Return the (x, y) coordinate for the center point of the cell that contains the specified text.  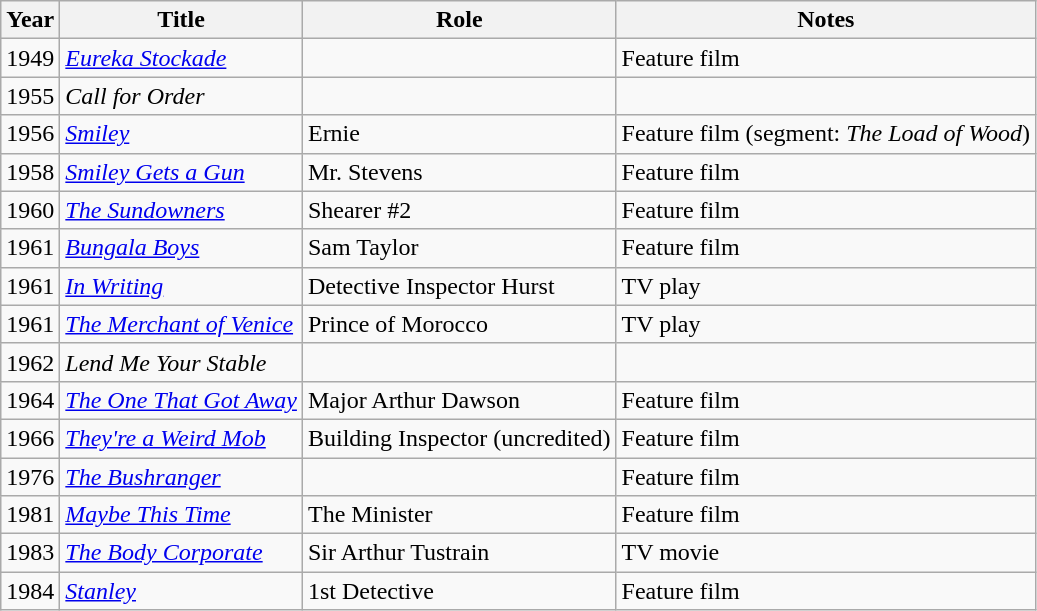
Building Inspector (uncredited) (459, 438)
1984 (30, 591)
The Bushranger (182, 477)
1960 (30, 210)
Notes (826, 20)
TV movie (826, 553)
Maybe This Time (182, 515)
Ernie (459, 134)
The Merchant of Venice (182, 324)
1976 (30, 477)
Smiley (182, 134)
Role (459, 20)
Stanley (182, 591)
1983 (30, 553)
Smiley Gets a Gun (182, 172)
Detective Inspector Hurst (459, 286)
They're a Weird Mob (182, 438)
1956 (30, 134)
Major Arthur Dawson (459, 400)
1966 (30, 438)
Title (182, 20)
1981 (30, 515)
The One That Got Away (182, 400)
1955 (30, 96)
1962 (30, 362)
Lend Me Your Stable (182, 362)
1st Detective (459, 591)
Year (30, 20)
Prince of Morocco (459, 324)
Sir Arthur Tustrain (459, 553)
1958 (30, 172)
The Sundowners (182, 210)
Sam Taylor (459, 248)
In Writing (182, 286)
The Body Corporate (182, 553)
Shearer #2 (459, 210)
Call for Order (182, 96)
Mr. Stevens (459, 172)
Feature film (segment: The Load of Wood) (826, 134)
1964 (30, 400)
1949 (30, 58)
Bungala Boys (182, 248)
Eureka Stockade (182, 58)
The Minister (459, 515)
